Determine the [x, y] coordinate at the center of the cell enclosing the given text.  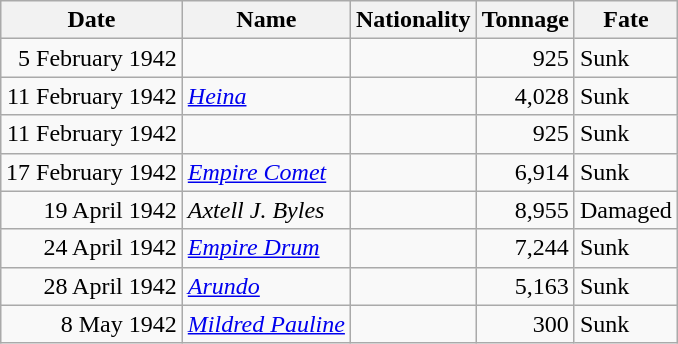
5,163 [525, 286]
19 April 1942 [92, 210]
17 February 1942 [92, 172]
28 April 1942 [92, 286]
8,955 [525, 210]
Fate [626, 20]
Damaged [626, 210]
Name [266, 20]
24 April 1942 [92, 248]
Arundo [266, 286]
Empire Comet [266, 172]
5 February 1942 [92, 58]
Tonnage [525, 20]
4,028 [525, 96]
Heina [266, 96]
6,914 [525, 172]
Nationality [413, 20]
Empire Drum [266, 248]
Axtell J. Byles [266, 210]
300 [525, 324]
7,244 [525, 248]
Mildred Pauline [266, 324]
Date [92, 20]
8 May 1942 [92, 324]
